Capture the cell that displays the provided text and extract its [x, y] central coordinate. 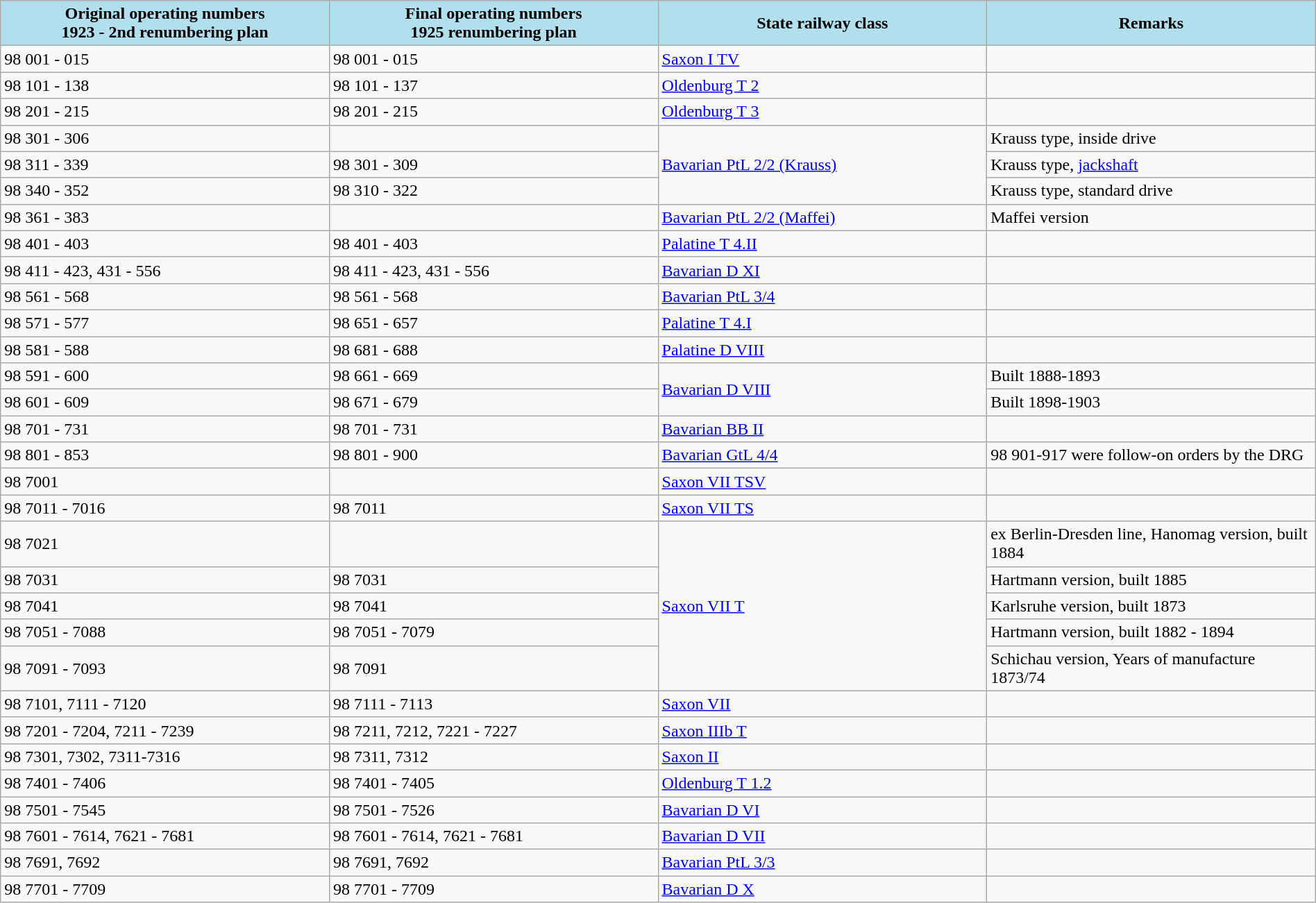
Bavarian D VII [822, 836]
Saxon II [822, 757]
98 7021 [165, 544]
98 591 - 600 [165, 376]
Saxon IIIb T [822, 730]
98 301 - 306 [165, 138]
Hartmann version, built 1882 - 1894 [1151, 632]
98 581 - 588 [165, 349]
Saxon VII TS [822, 508]
98 7311, 7312 [493, 757]
Saxon VII T [822, 606]
Oldenburg T 1.2 [822, 783]
98 661 - 669 [493, 376]
98 7051 - 7079 [493, 632]
98 801 - 853 [165, 455]
98 340 - 352 [165, 191]
Bavarian GtL 4/4 [822, 455]
98 7211, 7212, 7221 - 7227 [493, 730]
Saxon VII TSV [822, 482]
Bavarian PtL 2/2 (Krauss) [822, 164]
98 651 - 657 [493, 323]
ex Berlin-Dresden line, Hanomag version, built 1884 [1151, 544]
98 7101, 7111 - 7120 [165, 704]
98 301 - 309 [493, 164]
98 801 - 900 [493, 455]
Palatine T 4.I [822, 323]
Remarks [1151, 24]
Built 1888-1893 [1151, 376]
98 901-917 were follow-on orders by the DRG [1151, 455]
98 7301, 7302, 7311-7316 [165, 757]
Bavarian D X [822, 889]
Hartmann version, built 1885 [1151, 580]
Original operating numbers 1923 - 2nd renumbering plan [165, 24]
Krauss type, standard drive [1151, 191]
Karlsruhe version, built 1873 [1151, 606]
98 7091 - 7093 [165, 668]
Schichau version, Years of manufacture 1873/74 [1151, 668]
98 310 - 322 [493, 191]
98 7401 - 7405 [493, 783]
98 7011 - 7016 [165, 508]
98 671 - 679 [493, 403]
98 601 - 609 [165, 403]
98 571 - 577 [165, 323]
98 7401 - 7406 [165, 783]
Bavarian BB II [822, 429]
98 7011 [493, 508]
Bavarian D VI [822, 810]
State railway class [822, 24]
98 7201 - 7204, 7211 - 7239 [165, 730]
Oldenburg T 3 [822, 112]
Maffei version [1151, 217]
Final operating numbers 1925 renumbering plan [493, 24]
98 101 - 137 [493, 85]
Built 1898-1903 [1151, 403]
Bavarian PtL 3/3 [822, 863]
Palatine T 4.II [822, 244]
98 7091 [493, 668]
98 7051 - 7088 [165, 632]
98 361 - 383 [165, 217]
Bavarian PtL 2/2 (Maffei) [822, 217]
Bavarian D XI [822, 270]
98 7111 - 7113 [493, 704]
Bavarian PtL 3/4 [822, 296]
98 7001 [165, 482]
Saxon I TV [822, 59]
98 311 - 339 [165, 164]
98 7501 - 7526 [493, 810]
98 101 - 138 [165, 85]
Bavarian D VIII [822, 389]
Saxon VII [822, 704]
Oldenburg T 2 [822, 85]
Krauss type, jackshaft [1151, 164]
98 7501 - 7545 [165, 810]
98 681 - 688 [493, 349]
Palatine D VIII [822, 349]
Krauss type, inside drive [1151, 138]
